Capture the cell that displays the provided text and extract its [X, Y] central coordinate. 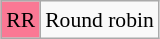
RR [20, 20]
Round robin [100, 20]
